Provide the [x, y] coordinate of the cell's center where the given text is located.  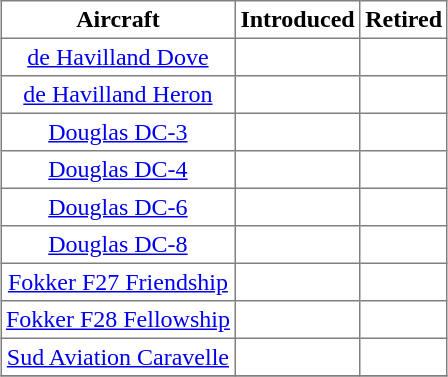
Douglas DC-8 [118, 245]
Fokker F28 Fellowship [118, 320]
Aircraft [118, 20]
Douglas DC-3 [118, 132]
Douglas DC-6 [118, 207]
Sud Aviation Caravelle [118, 357]
Fokker F27 Friendship [118, 282]
de Havilland Dove [118, 57]
Introduced [298, 20]
Retired [404, 20]
de Havilland Heron [118, 95]
Douglas DC-4 [118, 170]
